Return [x, y] of the center of cell containing provided text 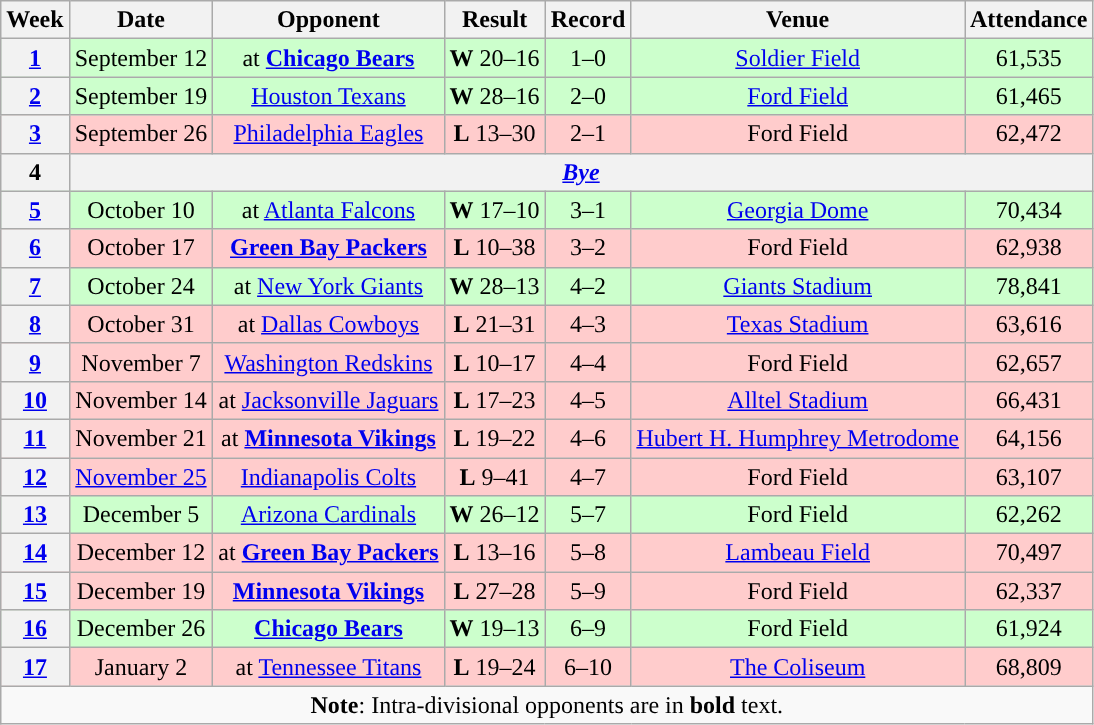
Green Bay Packers [328, 248]
December 12 [141, 553]
October 31 [141, 324]
5–7 [588, 515]
9 [35, 362]
4–2 [588, 286]
W 20–16 [494, 58]
December 19 [141, 591]
62,337 [1028, 591]
The Coliseum [798, 667]
68,809 [1028, 667]
Opponent [328, 20]
6–9 [588, 629]
L 10–38 [494, 248]
15 [35, 591]
78,841 [1028, 286]
4 [35, 172]
Texas Stadium [798, 324]
Result [494, 20]
61,535 [1028, 58]
Arizona Cardinals [328, 515]
61,465 [1028, 96]
November 21 [141, 438]
70,434 [1028, 210]
September 26 [141, 134]
L 13–16 [494, 553]
at Dallas Cowboys [328, 324]
L 27–28 [494, 591]
4–7 [588, 477]
6 [35, 248]
4–3 [588, 324]
13 [35, 515]
62,262 [1028, 515]
2–1 [588, 134]
Soldier Field [798, 58]
63,107 [1028, 477]
Hubert H. Humphrey Metrodome [798, 438]
Bye [581, 172]
3–1 [588, 210]
14 [35, 553]
at Minnesota Vikings [328, 438]
Alltel Stadium [798, 400]
2 [35, 96]
Chicago Bears [328, 629]
at Chicago Bears [328, 58]
11 [35, 438]
3–2 [588, 248]
at Atlanta Falcons [328, 210]
October 10 [141, 210]
6–10 [588, 667]
Lambeau Field [798, 553]
10 [35, 400]
November 7 [141, 362]
Indianapolis Colts [328, 477]
L 9–41 [494, 477]
66,431 [1028, 400]
8 [35, 324]
L 13–30 [494, 134]
L 19–22 [494, 438]
Date [141, 20]
at Green Bay Packers [328, 553]
1 [35, 58]
L 19–24 [494, 667]
W 17–10 [494, 210]
5 [35, 210]
17 [35, 667]
December 26 [141, 629]
4–5 [588, 400]
November 25 [141, 477]
64,156 [1028, 438]
3 [35, 134]
September 12 [141, 58]
Minnesota Vikings [328, 591]
16 [35, 629]
L 21–31 [494, 324]
L 10–17 [494, 362]
November 14 [141, 400]
W 19–13 [494, 629]
October 24 [141, 286]
63,616 [1028, 324]
W 28–16 [494, 96]
October 17 [141, 248]
L 17–23 [494, 400]
Washington Redskins [328, 362]
Attendance [1028, 20]
at Jacksonville Jaguars [328, 400]
62,938 [1028, 248]
Week [35, 20]
2–0 [588, 96]
61,924 [1028, 629]
at Tennessee Titans [328, 667]
70,497 [1028, 553]
Note: Intra-divisional opponents are in bold text. [547, 705]
Venue [798, 20]
4–4 [588, 362]
Philadelphia Eagles [328, 134]
1–0 [588, 58]
5–9 [588, 591]
12 [35, 477]
62,657 [1028, 362]
W 26–12 [494, 515]
4–6 [588, 438]
December 5 [141, 515]
Houston Texans [328, 96]
5–8 [588, 553]
62,472 [1028, 134]
Record [588, 20]
at New York Giants [328, 286]
January 2 [141, 667]
September 19 [141, 96]
7 [35, 286]
Giants Stadium [798, 286]
W 28–13 [494, 286]
Georgia Dome [798, 210]
